Search for the cell housing the specified text and yield its [x, y] center coordinate. 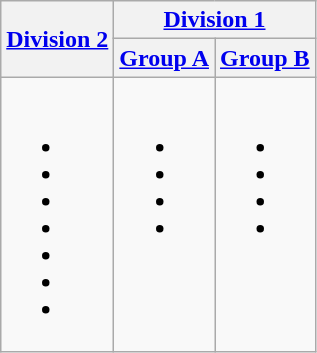
Division 2 [58, 39]
Group A [164, 58]
Division 1 [214, 20]
Group B [264, 58]
